Return the [X, Y] coordinate for the center point of the cell that contains the specified text.  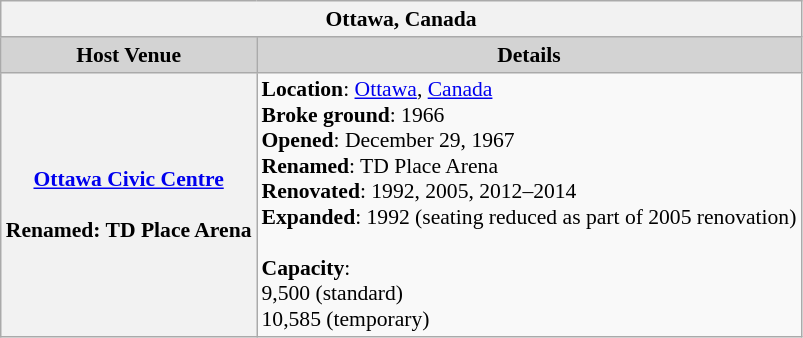
Details [528, 55]
Host Venue [129, 55]
Ottawa Civic Centre Renamed: TD Place Arena [129, 204]
Ottawa, Canada [402, 19]
